Provide the [x, y] coordinate of the cell's center where the given text is located.  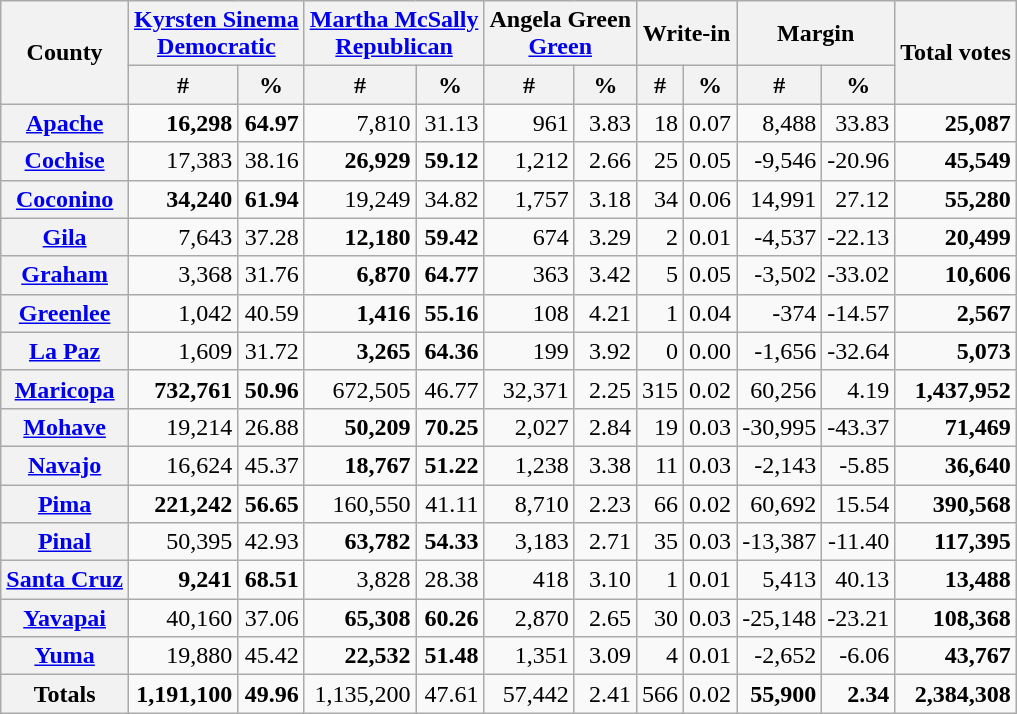
674 [529, 237]
363 [529, 275]
Apache [65, 123]
2.25 [605, 389]
10,606 [956, 275]
-13,387 [780, 542]
0 [660, 351]
566 [660, 694]
Yavapai [65, 618]
3,265 [360, 351]
Yuma [65, 656]
40.13 [858, 580]
55,900 [780, 694]
4.19 [858, 389]
1,135,200 [360, 694]
Greenlee [65, 313]
Cochise [65, 161]
2.34 [858, 694]
3.42 [605, 275]
64.36 [450, 351]
57,442 [529, 694]
Navajo [65, 465]
County [65, 52]
Pima [65, 503]
60,692 [780, 503]
-33.02 [858, 275]
2.23 [605, 503]
25 [660, 161]
La Paz [65, 351]
3.92 [605, 351]
22,532 [360, 656]
68.51 [271, 580]
19,214 [182, 427]
Pinal [65, 542]
3.09 [605, 656]
-20.96 [858, 161]
3,368 [182, 275]
-25,148 [780, 618]
1,191,100 [182, 694]
-1,656 [780, 351]
-5.85 [858, 465]
-3,502 [780, 275]
390,568 [956, 503]
3,183 [529, 542]
65,308 [360, 618]
45.42 [271, 656]
-22.13 [858, 237]
3.10 [605, 580]
18,767 [360, 465]
4 [660, 656]
-23.21 [858, 618]
-4,537 [780, 237]
34.82 [450, 199]
1,416 [360, 313]
-6.06 [858, 656]
-2,652 [780, 656]
50.96 [271, 389]
2.65 [605, 618]
20,499 [956, 237]
2.84 [605, 427]
43,767 [956, 656]
14,991 [780, 199]
50,209 [360, 427]
Martha McSallyRepublican [394, 34]
108,368 [956, 618]
2,384,308 [956, 694]
Gila [65, 237]
Write-in [687, 34]
61.94 [271, 199]
Maricopa [65, 389]
8,488 [780, 123]
2,870 [529, 618]
55.16 [450, 313]
2.71 [605, 542]
8,710 [529, 503]
1,212 [529, 161]
54.33 [450, 542]
6,870 [360, 275]
Santa Cruz [65, 580]
45.37 [271, 465]
0.06 [710, 199]
37.06 [271, 618]
732,761 [182, 389]
32,371 [529, 389]
418 [529, 580]
38.16 [271, 161]
30 [660, 618]
16,624 [182, 465]
108 [529, 313]
1,238 [529, 465]
0.04 [710, 313]
49.96 [271, 694]
71,469 [956, 427]
19,880 [182, 656]
-374 [780, 313]
51.48 [450, 656]
160,550 [360, 503]
Totals [65, 694]
221,242 [182, 503]
-11.40 [858, 542]
31.72 [271, 351]
64.77 [450, 275]
13,488 [956, 580]
1,042 [182, 313]
4.21 [605, 313]
-9,546 [780, 161]
0.00 [710, 351]
-43.37 [858, 427]
26.88 [271, 427]
64.97 [271, 123]
672,505 [360, 389]
1,757 [529, 199]
59.12 [450, 161]
7,810 [360, 123]
35 [660, 542]
27.12 [858, 199]
34,240 [182, 199]
42.93 [271, 542]
17,383 [182, 161]
28.38 [450, 580]
70.25 [450, 427]
34 [660, 199]
Coconino [65, 199]
2 [660, 237]
25,087 [956, 123]
-30,995 [780, 427]
961 [529, 123]
55,280 [956, 199]
50,395 [182, 542]
19,249 [360, 199]
26,929 [360, 161]
18 [660, 123]
Mohave [65, 427]
12,180 [360, 237]
3.83 [605, 123]
60,256 [780, 389]
2,567 [956, 313]
36,640 [956, 465]
315 [660, 389]
40.59 [271, 313]
9,241 [182, 580]
66 [660, 503]
1,609 [182, 351]
3.29 [605, 237]
117,395 [956, 542]
56.65 [271, 503]
3,828 [360, 580]
60.26 [450, 618]
Angela GreenGreen [560, 34]
5,073 [956, 351]
15.54 [858, 503]
Total votes [956, 52]
3.38 [605, 465]
63,782 [360, 542]
59.42 [450, 237]
31.13 [450, 123]
33.83 [858, 123]
-32.64 [858, 351]
47.61 [450, 694]
-2,143 [780, 465]
5,413 [780, 580]
31.76 [271, 275]
3.18 [605, 199]
16,298 [182, 123]
41.11 [450, 503]
51.22 [450, 465]
46.77 [450, 389]
40,160 [182, 618]
199 [529, 351]
37.28 [271, 237]
45,549 [956, 161]
7,643 [182, 237]
Margin [816, 34]
Graham [65, 275]
1,351 [529, 656]
2,027 [529, 427]
11 [660, 465]
0.07 [710, 123]
1,437,952 [956, 389]
2.41 [605, 694]
-14.57 [858, 313]
19 [660, 427]
Kyrsten SinemaDemocratic [216, 34]
5 [660, 275]
2.66 [605, 161]
